Locate the cell with the specified text and output its [x, y] center coordinate. 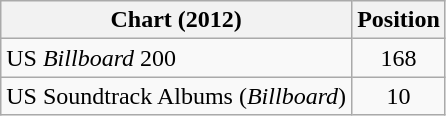
10 [399, 96]
US Billboard 200 [176, 58]
Chart (2012) [176, 20]
168 [399, 58]
Position [399, 20]
US Soundtrack Albums (Billboard) [176, 96]
